Locate the cell with the specified text and output its (x, y) center coordinate. 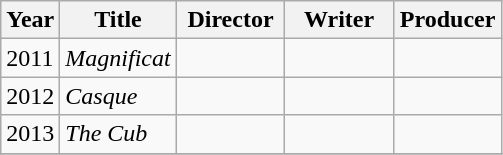
Title (118, 20)
Producer (448, 20)
Director (230, 20)
Magnificat (118, 58)
2011 (30, 58)
2013 (30, 134)
Writer (340, 20)
2012 (30, 96)
Casque (118, 96)
The Cub (118, 134)
Year (30, 20)
